Return the (X, Y) coordinate for the center point of the cell that contains the specified text.  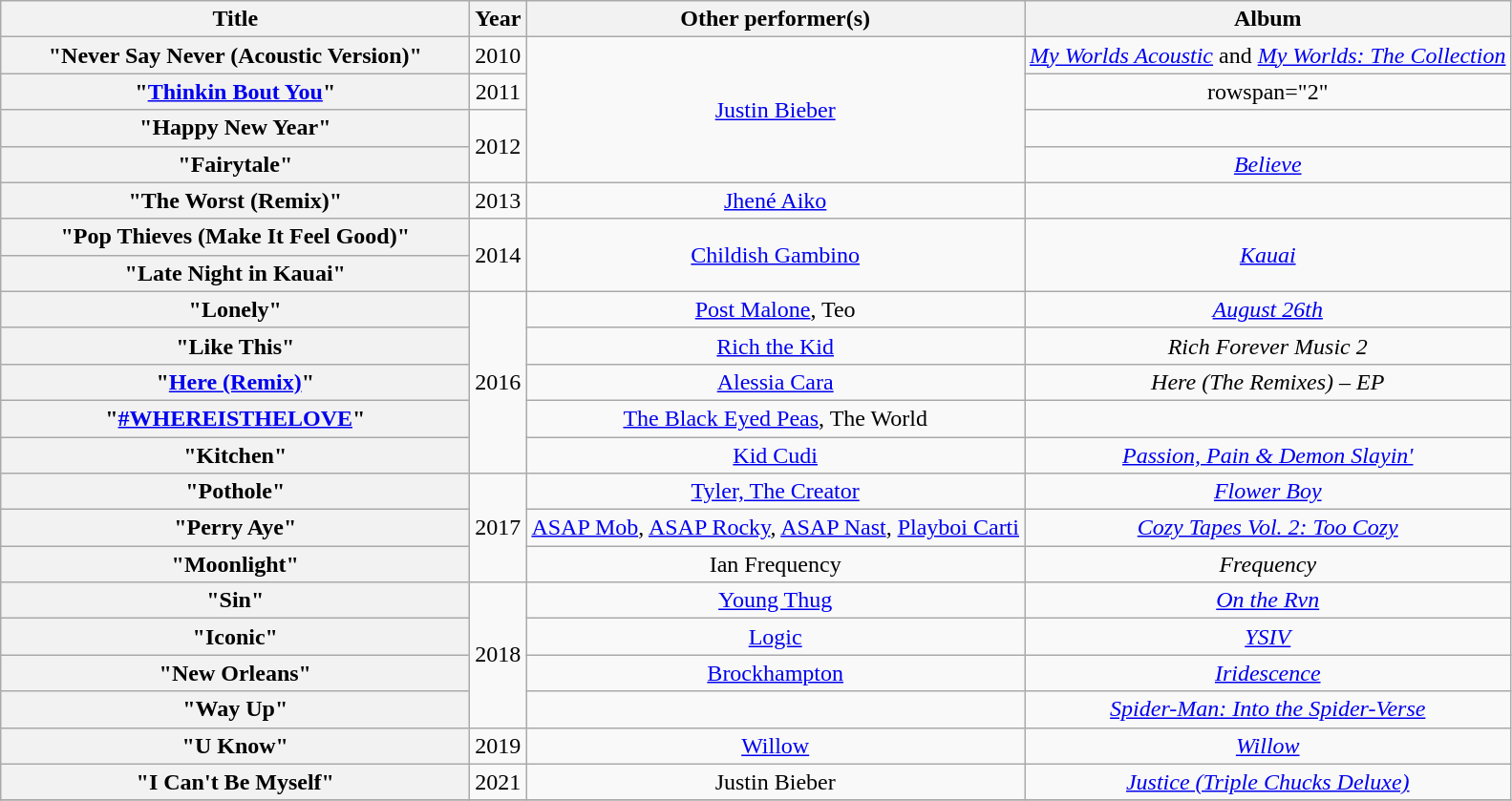
Childish Gambino (776, 255)
Rich the Kid (776, 346)
"Sin" (235, 601)
Logic (776, 637)
"Kitchen" (235, 455)
"Like This" (235, 346)
Post Malone, Teo (776, 309)
ASAP Mob, ASAP Rocky, ASAP Nast, Playboi Carti (776, 528)
2012 (499, 146)
"Perry Aye" (235, 528)
Brockhampton (776, 673)
Iridescence (1267, 673)
2014 (499, 255)
"Lonely" (235, 309)
Here (The Remixes) – EP (1267, 382)
2011 (499, 92)
"I Can't Be Myself" (235, 782)
My Worlds Acoustic and My Worlds: The Collection (1267, 55)
2019 (499, 746)
"The Worst (Remix)" (235, 200)
Frequency (1267, 564)
"Happy New Year" (235, 128)
"Iconic" (235, 637)
August 26th (1267, 309)
Title (235, 19)
"Here (Remix)" (235, 382)
Kauai (1267, 255)
rowspan="2" (1267, 92)
Album (1267, 19)
Alessia Cara (776, 382)
2021 (499, 782)
Justice (Triple Chucks Deluxe) (1267, 782)
"Moonlight" (235, 564)
Passion, Pain & Demon Slayin' (1267, 455)
Believe (1267, 164)
Cozy Tapes Vol. 2: Too Cozy (1267, 528)
Year (499, 19)
Jhené Aiko (776, 200)
Tyler, The Creator (776, 492)
2016 (499, 382)
"Late Night in Kauai" (235, 273)
"U Know" (235, 746)
"Never Say Never (Acoustic Version)" (235, 55)
Young Thug (776, 601)
"New Orleans" (235, 673)
"Pop Thieves (Make It Feel Good)" (235, 237)
2010 (499, 55)
On the Rvn (1267, 601)
The Black Eyed Peas, The World (776, 418)
2017 (499, 528)
Spider-Man: Into the Spider-Verse (1267, 709)
Ian Frequency (776, 564)
"Fairytale" (235, 164)
Flower Boy (1267, 492)
2013 (499, 200)
Kid Cudi (776, 455)
2018 (499, 655)
"Pothole" (235, 492)
"#WHEREISTHELOVE" (235, 418)
"Way Up" (235, 709)
Rich Forever Music 2 (1267, 346)
"Thinkin Bout You" (235, 92)
Other performer(s) (776, 19)
YSIV (1267, 637)
